Output the [x, y] coordinate of the center of the cell containing the given text.  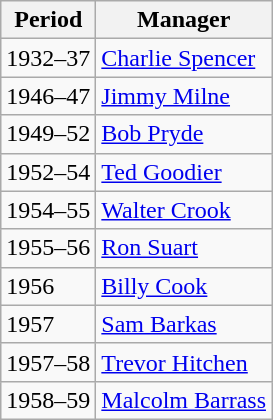
Charlie Spencer [184, 58]
Period [48, 20]
Trevor Hitchen [184, 362]
Malcolm Barrass [184, 400]
Bob Pryde [184, 134]
1958–59 [48, 400]
1932–37 [48, 58]
Jimmy Milne [184, 96]
1946–47 [48, 96]
1952–54 [48, 172]
Ted Goodier [184, 172]
Walter Crook [184, 210]
1949–52 [48, 134]
Billy Cook [184, 286]
1957 [48, 324]
Sam Barkas [184, 324]
Manager [184, 20]
1957–58 [48, 362]
1956 [48, 286]
1954–55 [48, 210]
Ron Suart [184, 248]
1955–56 [48, 248]
